Capture the cell that displays the provided text and extract its [X, Y] central coordinate. 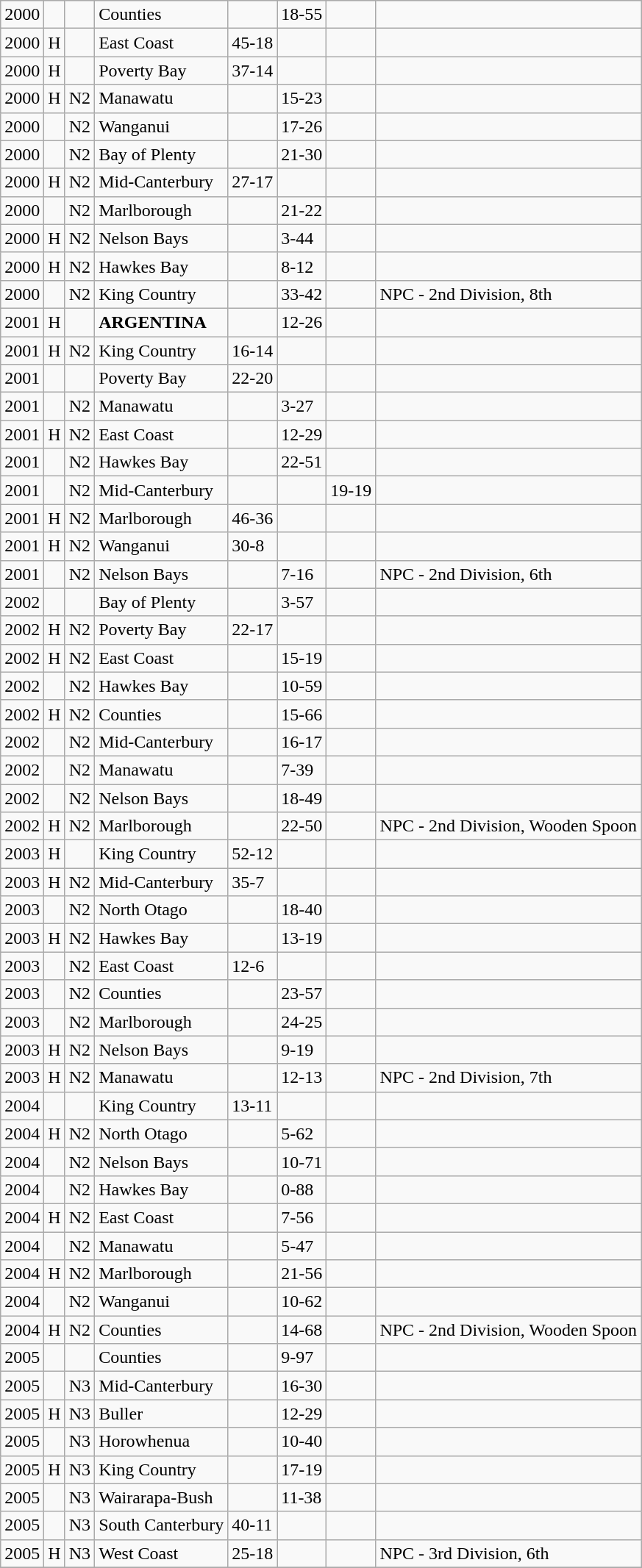
NPC - 2nd Division, 8th [509, 294]
33-42 [302, 294]
21-30 [302, 154]
18-49 [302, 798]
35-7 [253, 882]
5-47 [302, 1246]
27-17 [253, 182]
16-14 [253, 351]
Wairarapa-Bush [162, 1497]
52-12 [253, 854]
NPC - 3rd Division, 6th [509, 1553]
37-14 [253, 71]
West Coast [162, 1553]
17-19 [302, 1469]
21-22 [302, 210]
11-38 [302, 1497]
45-18 [253, 43]
10-40 [302, 1442]
10-71 [302, 1161]
12-6 [253, 966]
24-25 [302, 1022]
10-62 [302, 1302]
NPC - 2nd Division, 7th [509, 1078]
7-56 [302, 1217]
7-39 [302, 770]
Horowhenua [162, 1442]
0-88 [302, 1189]
ARGENTINA [162, 322]
8-12 [302, 266]
18-40 [302, 910]
46-36 [253, 518]
7-16 [302, 574]
15-19 [302, 658]
5-62 [302, 1134]
10-59 [302, 686]
NPC - 2nd Division, 6th [509, 574]
Buller [162, 1414]
21-56 [302, 1274]
22-51 [302, 462]
22-50 [302, 826]
South Canterbury [162, 1525]
16-17 [302, 742]
9-19 [302, 1050]
19-19 [352, 490]
17-26 [302, 126]
9-97 [302, 1358]
40-11 [253, 1525]
23-57 [302, 994]
12-13 [302, 1078]
13-11 [253, 1106]
30-8 [253, 546]
12-26 [302, 322]
3-27 [302, 407]
15-23 [302, 99]
22-17 [253, 630]
14-68 [302, 1330]
3-57 [302, 602]
13-19 [302, 938]
3-44 [302, 238]
22-20 [253, 379]
15-66 [302, 714]
25-18 [253, 1553]
16-30 [302, 1386]
18-55 [302, 15]
